Return (x, y) of the center of cell containing provided text 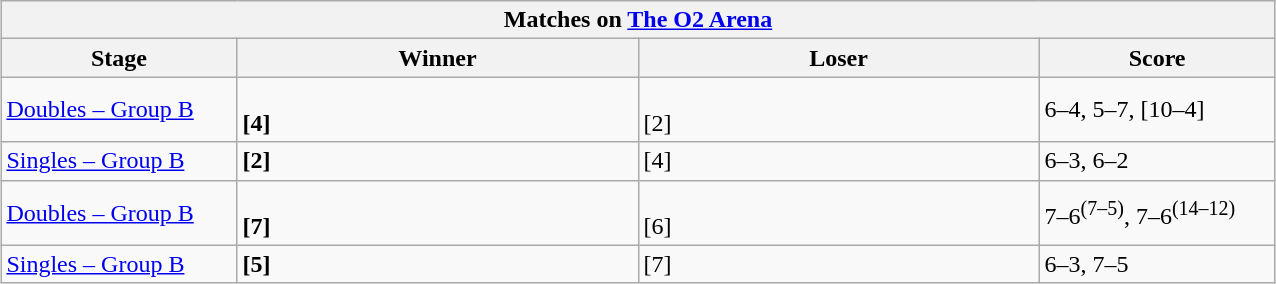
6–3, 6–2 (1157, 161)
Matches on The O2 Arena (638, 20)
[6] (838, 212)
Stage (119, 58)
6–4, 5–7, [10–4] (1157, 110)
6–3, 7–5 (1157, 264)
Score (1157, 58)
Loser (838, 58)
[5] (438, 264)
7–6(7–5), 7–6(14–12) (1157, 212)
Winner (438, 58)
